From the cell containing the given text, extract its center point as [x, y] coordinate. 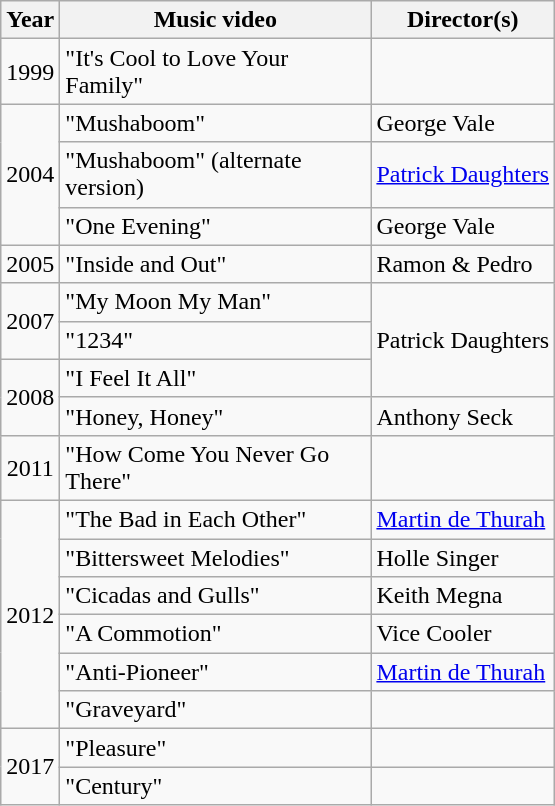
"I Feel It All" [216, 378]
"Anti-Pioneer" [216, 672]
"How Come You Never Go There" [216, 468]
"The Bad in Each Other" [216, 519]
Director(s) [463, 20]
Ramon & Pedro [463, 264]
"Cicadas and Gulls" [216, 596]
"Inside and Out" [216, 264]
2017 [30, 767]
2011 [30, 468]
Keith Megna [463, 596]
Anthony Seck [463, 416]
"A Commotion" [216, 634]
2012 [30, 614]
"It's Cool to Love Your Family" [216, 72]
"Pleasure" [216, 748]
2008 [30, 397]
"Honey, Honey" [216, 416]
"Mushaboom" [216, 123]
"Century" [216, 786]
1999 [30, 72]
Music video [216, 20]
2005 [30, 264]
2004 [30, 174]
"One Evening" [216, 226]
"My Moon My Man" [216, 302]
"Mushaboom" (alternate version) [216, 174]
2007 [30, 321]
"Bittersweet Melodies" [216, 557]
Vice Cooler [463, 634]
Year [30, 20]
"1234" [216, 340]
Holle Singer [463, 557]
"Graveyard" [216, 710]
